Extract the (X, Y) coordinate from the center of the cell holding the provided text.  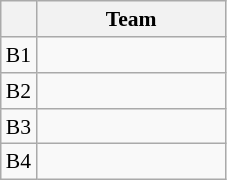
B3 (18, 126)
B1 (18, 55)
B2 (18, 91)
Team (131, 19)
B4 (18, 162)
